Capture the cell that displays the provided text and extract its (x, y) central coordinate. 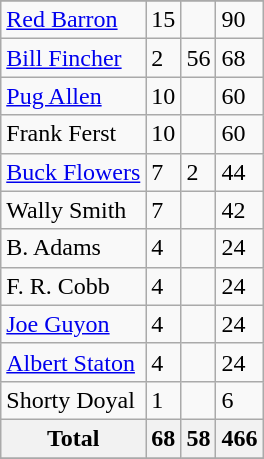
Bill Fincher (74, 58)
Albert Staton (74, 362)
1 (164, 400)
Pug Allen (74, 96)
6 (240, 400)
Frank Ferst (74, 134)
466 (240, 438)
Wally Smith (74, 210)
90 (240, 20)
15 (164, 20)
B. Adams (74, 248)
F. R. Cobb (74, 286)
Total (74, 438)
42 (240, 210)
Red Barron (74, 20)
44 (240, 172)
Joe Guyon (74, 324)
56 (198, 58)
Buck Flowers (74, 172)
58 (198, 438)
Shorty Doyal (74, 400)
